From the cell containing the given text, extract its center point as [X, Y] coordinate. 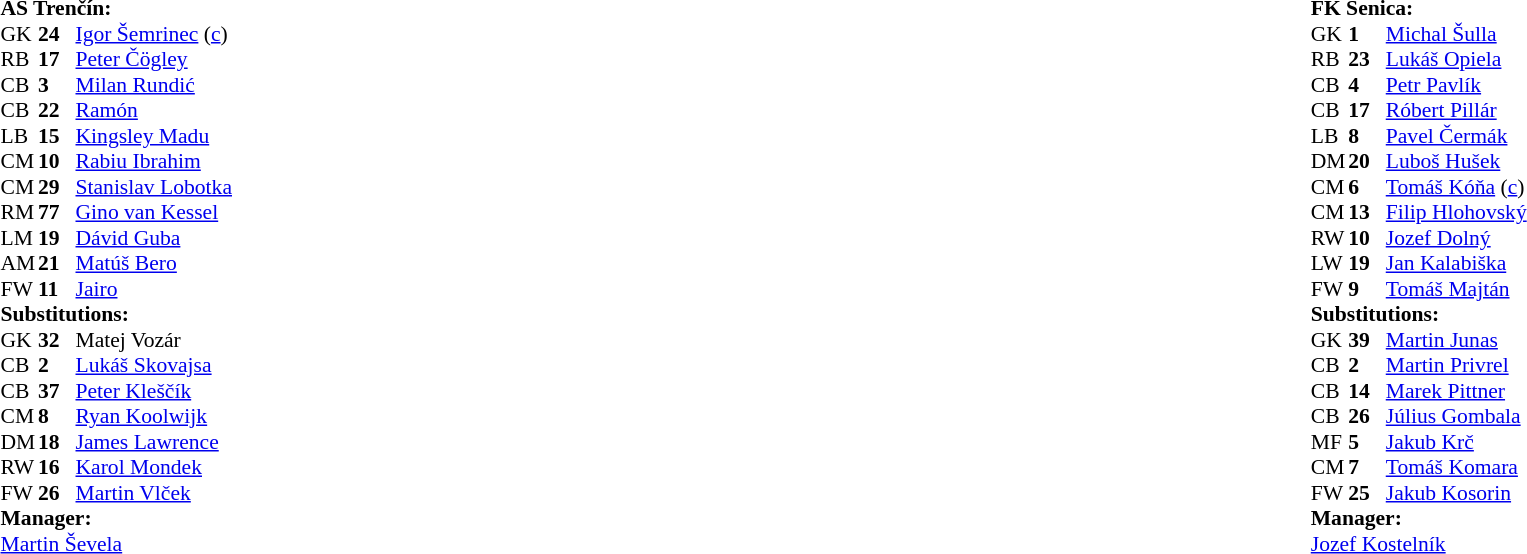
Matúš Bero [154, 263]
Jairo [154, 289]
39 [1367, 340]
Ryan Koolwijk [154, 417]
29 [57, 187]
1 [1367, 34]
6 [1367, 187]
Lukáš Opiela [1456, 59]
24 [57, 34]
5 [1367, 442]
37 [57, 391]
AM [19, 263]
Jan Kalabiška [1456, 263]
James Lawrence [154, 442]
Petr Pavlík [1456, 85]
Lukáš Skovajsa [154, 365]
25 [1367, 493]
23 [1367, 59]
Luboš Hušek [1456, 161]
32 [57, 340]
Peter Kleščík [154, 391]
Karol Mondek [154, 467]
9 [1367, 289]
Jozef Dolný [1456, 238]
20 [1367, 161]
Stanislav Lobotka [154, 187]
Jakub Krč [1456, 442]
LW [1330, 263]
Rabiu Ibrahim [154, 161]
3 [57, 85]
7 [1367, 467]
MF [1330, 442]
Július Gombala [1456, 417]
Róbert Pillár [1456, 111]
Peter Čögley [154, 59]
Jakub Kosorin [1456, 493]
Ramón [154, 111]
Pavel Čermák [1456, 136]
Igor Šemrinec (c) [154, 34]
Marek Pittner [1456, 391]
Martin Vlček [154, 493]
22 [57, 111]
Michal Šulla [1456, 34]
RM [19, 213]
Filip Hlohovský [1456, 213]
Kingsley Madu [154, 136]
Tomáš Majtán [1456, 289]
11 [57, 289]
18 [57, 442]
Martin Privrel [1456, 365]
15 [57, 136]
LM [19, 238]
Tomáš Komara [1456, 467]
77 [57, 213]
Tomáš Kóňa (c) [1456, 187]
13 [1367, 213]
16 [57, 467]
Milan Rundić [154, 85]
Matej Vozár [154, 340]
4 [1367, 85]
Dávid Guba [154, 238]
Martin Junas [1456, 340]
14 [1367, 391]
Gino van Kessel [154, 213]
21 [57, 263]
